Find where the given text appears and provide that cell's center as (x, y) coordinate. 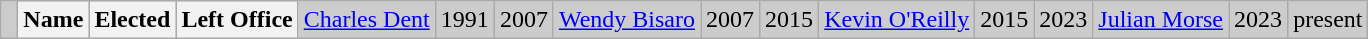
Julian Morse (1161, 20)
1991 (464, 20)
Name (54, 20)
Left Office (237, 20)
present (1328, 20)
Charles Dent (366, 20)
Kevin O'Reilly (897, 20)
Wendy Bisaro (626, 20)
Elected (132, 20)
